Determine the [X, Y] coordinate at the center of the cell enclosing the given text.  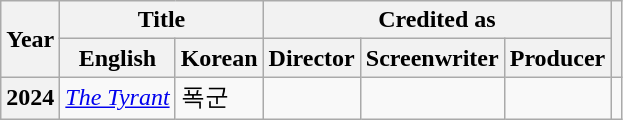
폭군 [219, 98]
Producer [558, 58]
Korean [219, 58]
Year [30, 39]
Screenwriter [432, 58]
2024 [30, 98]
Director [312, 58]
The Tyrant [118, 98]
Title [162, 20]
English [118, 58]
Credited as [437, 20]
